For the text-containing cell, return its midpoint in (X, Y) coordinate format. 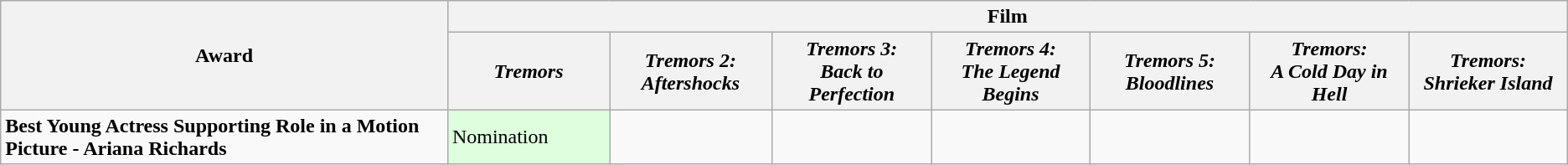
Best Young Actress Supporting Role in a Motion Picture - Ariana Richards (224, 137)
Tremors 2: Aftershocks (691, 71)
Tremors (528, 71)
Award (224, 55)
Tremors 3: Back to Perfection (851, 71)
Tremors: A Cold Day in Hell (1328, 71)
Tremors 5: Bloodlines (1170, 71)
Tremors: Shrieker Island (1488, 71)
Film (1007, 17)
Nomination (528, 137)
Tremors 4: The Legend Begins (1010, 71)
